Extract the [X, Y] coordinate from the center of the cell holding the provided text.  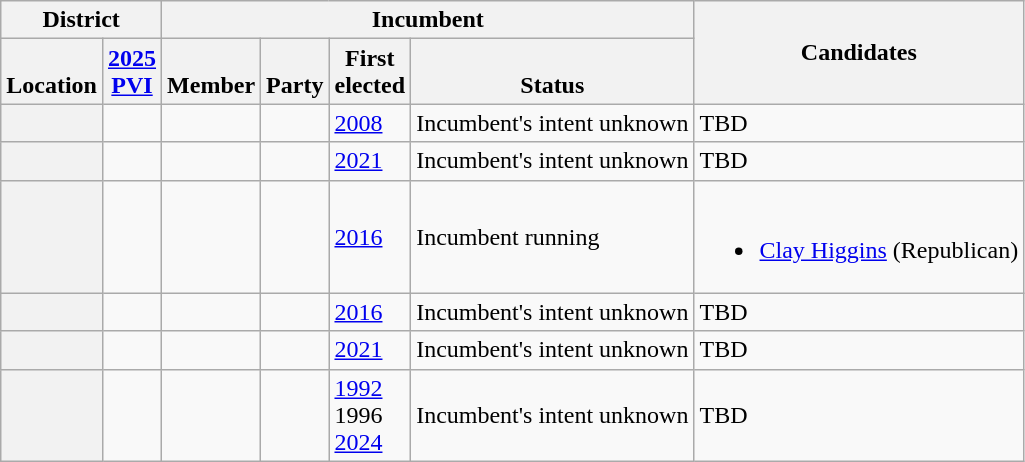
Incumbent running [552, 236]
2025PVI [132, 72]
19921996 2024 [370, 415]
2008 [370, 123]
Status [552, 72]
Clay Higgins (Republican) [859, 236]
Firstelected [370, 72]
Member [212, 72]
Party [295, 72]
District [82, 20]
Candidates [859, 52]
Incumbent [428, 20]
Location [52, 72]
